Determine the (x, y) coordinate at the center of the cell enclosing the given text.  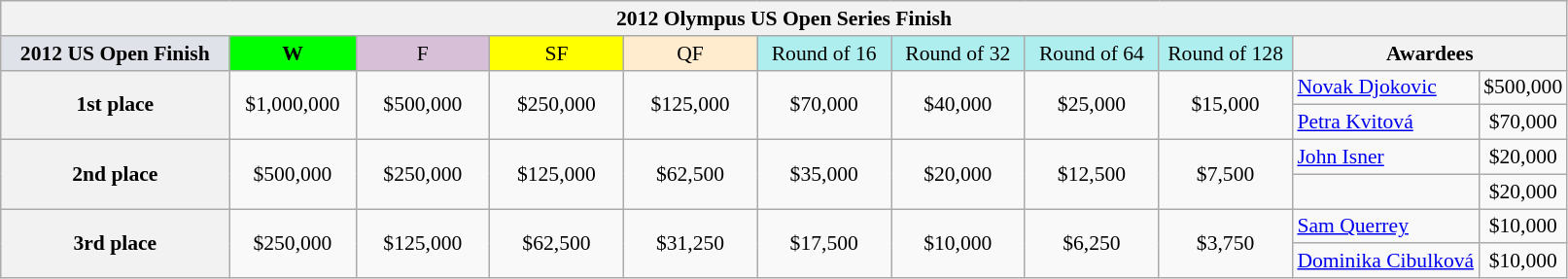
$17,500 (824, 243)
Dominika Cibulková (1385, 262)
Awardees (1429, 53)
$12,500 (1092, 175)
QF (690, 53)
$7,500 (1226, 175)
$6,250 (1092, 243)
F (423, 53)
1st place (115, 105)
Petra Kvitová (1385, 122)
2012 US Open Finish (115, 53)
Round of 64 (1092, 53)
$3,750 (1226, 243)
$25,000 (1092, 105)
2nd place (115, 175)
2012 Olympus US Open Series Finish (784, 18)
$1,000,000 (293, 105)
$40,000 (958, 105)
John Isner (1385, 157)
Sam Querrey (1385, 227)
Novak Djokovic (1385, 87)
$35,000 (824, 175)
SF (557, 53)
3rd place (115, 243)
Round of 128 (1226, 53)
Round of 16 (824, 53)
$31,250 (690, 243)
Round of 32 (958, 53)
W (293, 53)
$15,000 (1226, 105)
